From the cell containing the given text, extract its center point as (X, Y) coordinate. 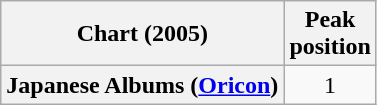
Chart (2005) (142, 34)
Peakposition (330, 34)
Japanese Albums (Oricon) (142, 85)
1 (330, 85)
